Extract the [x, y] coordinate from the center of the cell holding the provided text.  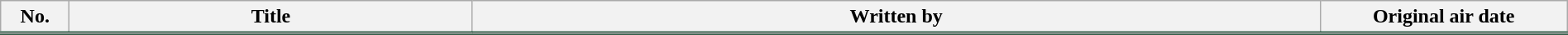
Title [271, 17]
Original air date [1444, 17]
No. [35, 17]
Written by [896, 17]
